Pinpoint the cell where the given text exists, returning its (x, y) midpoint coordinate. 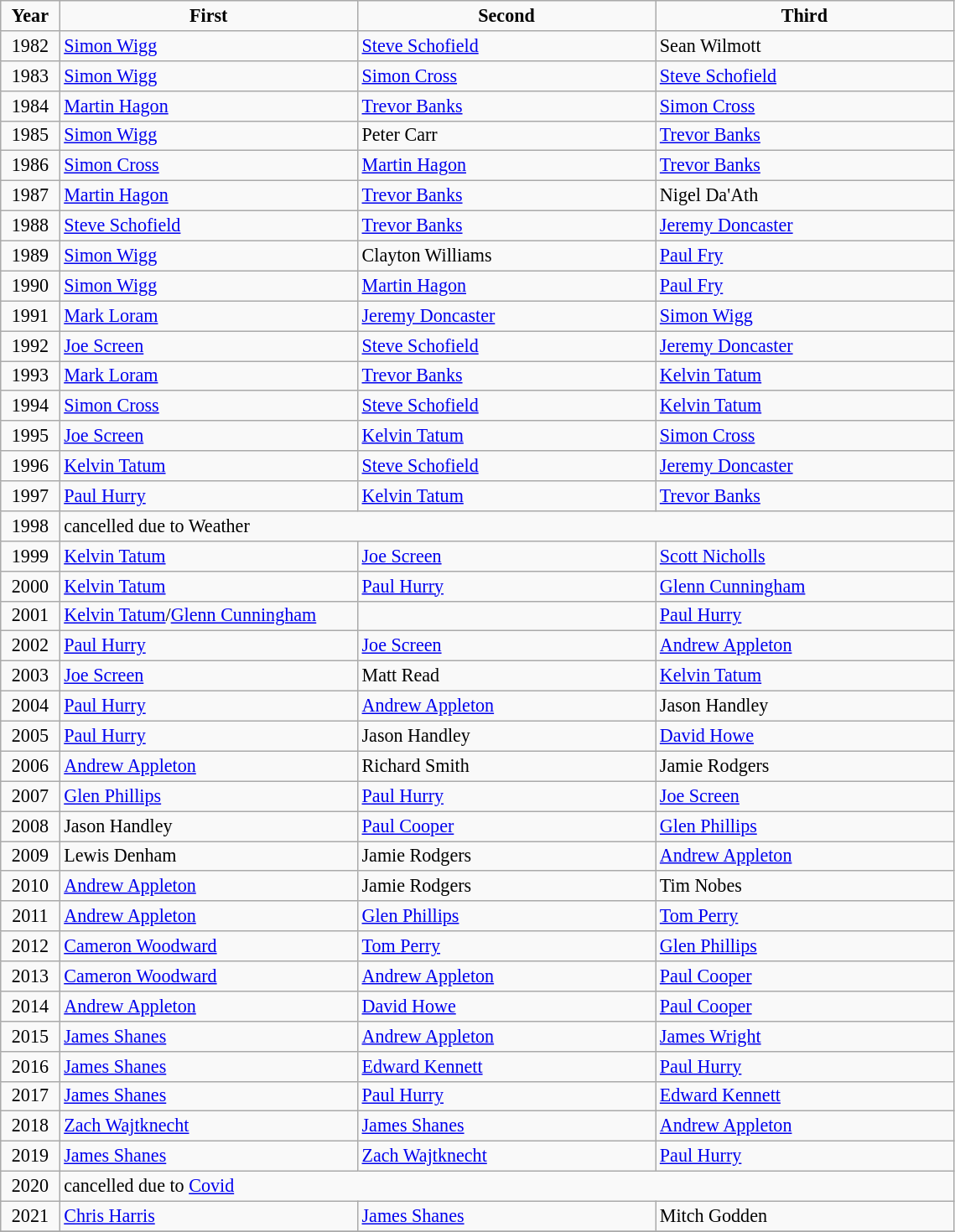
Sean Wilmott (805, 45)
1988 (30, 225)
2011 (30, 916)
1995 (30, 436)
1992 (30, 345)
Tim Nobes (805, 886)
2002 (30, 646)
2014 (30, 1006)
Richard Smith (506, 766)
Year (30, 15)
1982 (30, 45)
1993 (30, 375)
2004 (30, 706)
1990 (30, 286)
Clayton Williams (506, 256)
Chris Harris (208, 1216)
2018 (30, 1126)
1997 (30, 495)
1986 (30, 166)
1998 (30, 525)
Scott Nicholls (805, 556)
2001 (30, 616)
1989 (30, 256)
Glenn Cunningham (805, 586)
cancelled due to Covid (506, 1186)
James Wright (805, 1036)
1996 (30, 466)
Mitch Godden (805, 1216)
2012 (30, 946)
2006 (30, 766)
2017 (30, 1096)
Lewis Denham (208, 856)
2015 (30, 1036)
Matt Read (506, 676)
1985 (30, 136)
2019 (30, 1156)
2000 (30, 586)
2021 (30, 1216)
2013 (30, 976)
cancelled due to Weather (506, 525)
2003 (30, 676)
1987 (30, 195)
2008 (30, 826)
1983 (30, 75)
Kelvin Tatum/Glenn Cunningham (208, 616)
First (208, 15)
1999 (30, 556)
2020 (30, 1186)
2007 (30, 796)
2009 (30, 856)
1984 (30, 106)
2016 (30, 1066)
Third (805, 15)
Peter Carr (506, 136)
1991 (30, 316)
Nigel Da'Ath (805, 195)
2005 (30, 736)
2010 (30, 886)
1994 (30, 406)
Second (506, 15)
